Pinpoint the cell where the given text exists, returning its [x, y] midpoint coordinate. 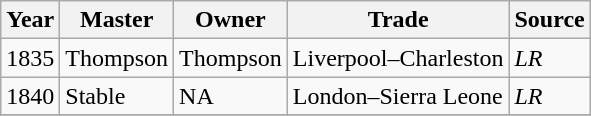
Owner [231, 20]
Source [550, 20]
Trade [398, 20]
1835 [30, 58]
1840 [30, 96]
Liverpool–Charleston [398, 58]
Master [117, 20]
Year [30, 20]
NA [231, 96]
London–Sierra Leone [398, 96]
Stable [117, 96]
